Determine the (X, Y) coordinate at the center of the cell enclosing the given text.  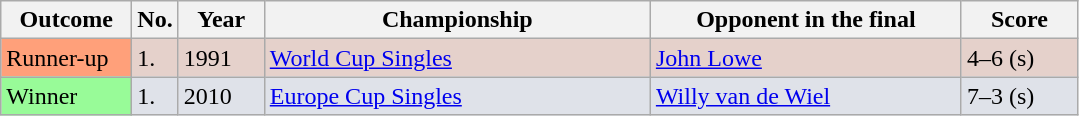
Winner (66, 96)
Willy van de Wiel (806, 96)
1991 (221, 58)
No. (155, 20)
John Lowe (806, 58)
Runner-up (66, 58)
7–3 (s) (1019, 96)
World Cup Singles (457, 58)
Opponent in the final (806, 20)
Europe Cup Singles (457, 96)
Year (221, 20)
Outcome (66, 20)
4–6 (s) (1019, 58)
Championship (457, 20)
2010 (221, 96)
Score (1019, 20)
